Return the (X, Y) coordinate for the center point of the cell that contains the specified text.  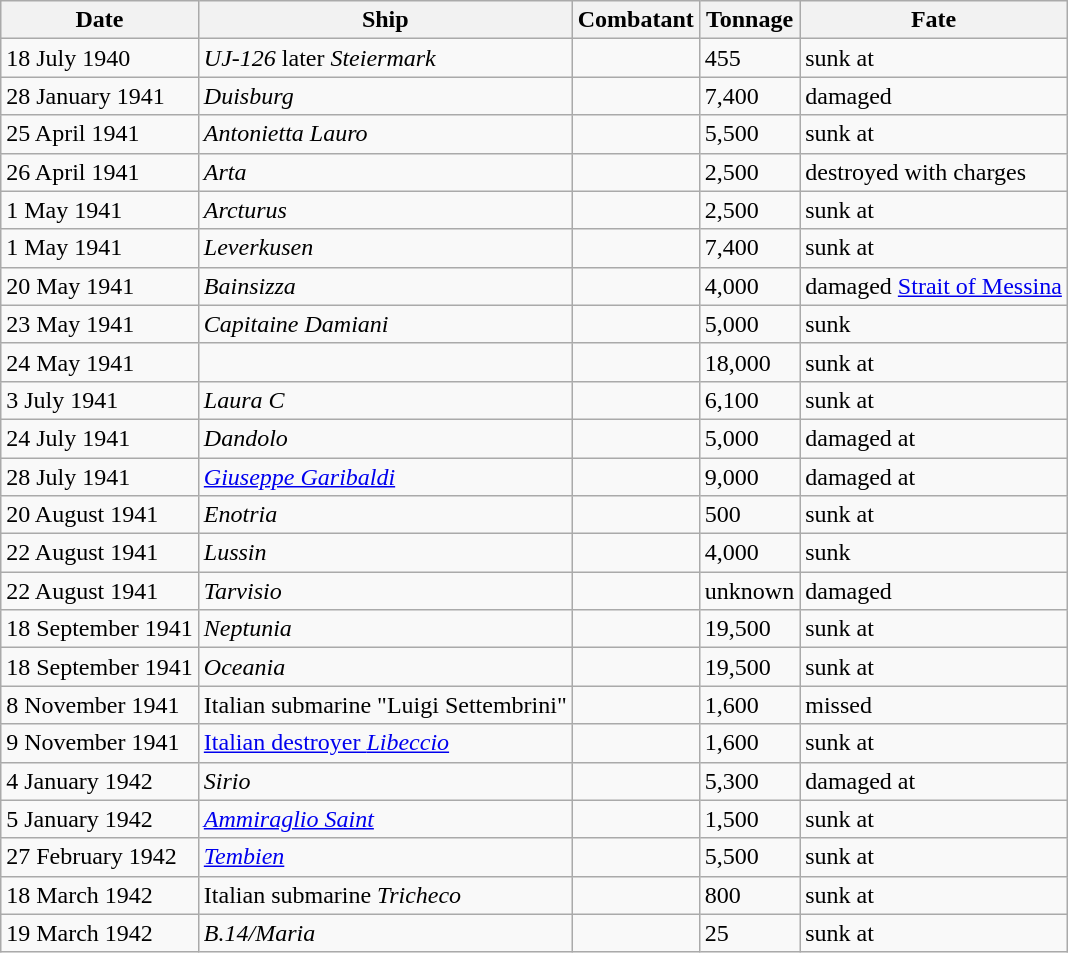
Date (100, 20)
Capitaine Damiani (385, 324)
27 February 1942 (100, 857)
Enotria (385, 515)
B.14/Maria (385, 933)
20 May 1941 (100, 286)
Italian submarine "Luigi Settembrini" (385, 705)
Oceania (385, 667)
Ammiraglio Saint (385, 819)
25 April 1941 (100, 134)
26 April 1941 (100, 172)
Dandolo (385, 438)
Laura C (385, 400)
28 January 1941 (100, 96)
Tarvisio (385, 591)
damaged Strait of Messina (934, 286)
missed (934, 705)
800 (749, 895)
4 January 1942 (100, 781)
destroyed with charges (934, 172)
UJ-126 later Steiermark (385, 58)
Bainsizza (385, 286)
500 (749, 515)
Ship (385, 20)
Neptunia (385, 629)
24 July 1941 (100, 438)
Lussin (385, 553)
Tonnage (749, 20)
18,000 (749, 362)
Combatant (636, 20)
9,000 (749, 477)
8 November 1941 (100, 705)
20 August 1941 (100, 515)
18 July 1940 (100, 58)
Duisburg (385, 96)
24 May 1941 (100, 362)
unknown (749, 591)
Giuseppe Garibaldi (385, 477)
Sirio (385, 781)
9 November 1941 (100, 743)
3 July 1941 (100, 400)
18 March 1942 (100, 895)
Arcturus (385, 210)
Antonietta Lauro (385, 134)
455 (749, 58)
19 March 1942 (100, 933)
5 January 1942 (100, 819)
Arta (385, 172)
6,100 (749, 400)
5,300 (749, 781)
Leverkusen (385, 248)
Italian destroyer Libeccio (385, 743)
Italian submarine Tricheco (385, 895)
Fate (934, 20)
23 May 1941 (100, 324)
28 July 1941 (100, 477)
1,500 (749, 819)
25 (749, 933)
Tembien (385, 857)
